Find where the given text appears and provide that cell's center as (X, Y) coordinate. 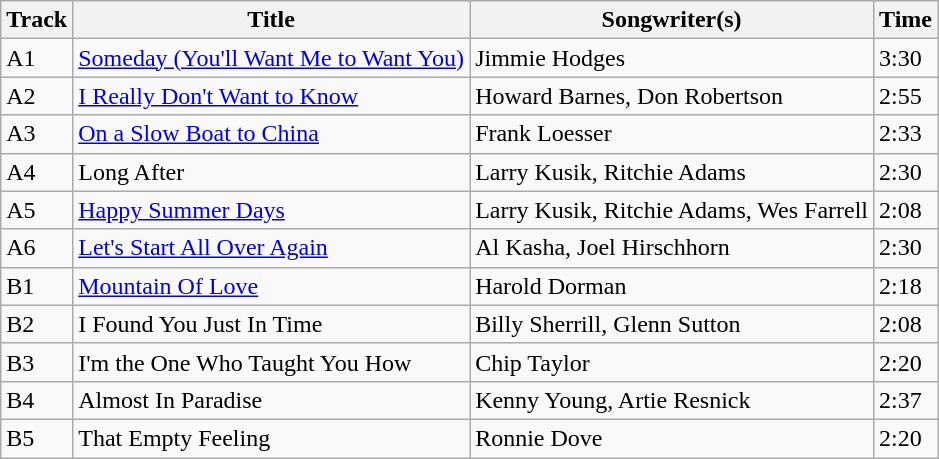
That Empty Feeling (272, 438)
A6 (37, 248)
Time (906, 20)
Songwriter(s) (672, 20)
B3 (37, 362)
On a Slow Boat to China (272, 134)
2:18 (906, 286)
I Really Don't Want to Know (272, 96)
Title (272, 20)
A5 (37, 210)
Track (37, 20)
I Found You Just In Time (272, 324)
Frank Loesser (672, 134)
Larry Kusik, Ritchie Adams (672, 172)
Mountain Of Love (272, 286)
Kenny Young, Artie Resnick (672, 400)
A2 (37, 96)
Long After (272, 172)
Let's Start All Over Again (272, 248)
B5 (37, 438)
3:30 (906, 58)
B4 (37, 400)
I'm the One Who Taught You How (272, 362)
2:55 (906, 96)
Al Kasha, Joel Hirschhorn (672, 248)
Harold Dorman (672, 286)
Someday (You'll Want Me to Want You) (272, 58)
Ronnie Dove (672, 438)
Almost In Paradise (272, 400)
A3 (37, 134)
Jimmie Hodges (672, 58)
Howard Barnes, Don Robertson (672, 96)
A4 (37, 172)
B1 (37, 286)
2:37 (906, 400)
Chip Taylor (672, 362)
2:33 (906, 134)
B2 (37, 324)
Happy Summer Days (272, 210)
Larry Kusik, Ritchie Adams, Wes Farrell (672, 210)
A1 (37, 58)
Billy Sherrill, Glenn Sutton (672, 324)
